Extract the (x, y) coordinate from the center of the cell holding the provided text.  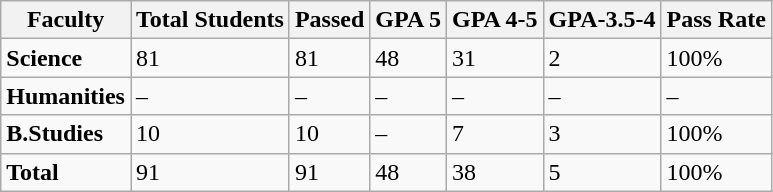
3 (602, 134)
31 (494, 58)
Humanities (66, 96)
Passed (329, 20)
2 (602, 58)
38 (494, 172)
Faculty (66, 20)
GPA 4-5 (494, 20)
7 (494, 134)
Science (66, 58)
5 (602, 172)
Total (66, 172)
B.Studies (66, 134)
Total Students (210, 20)
GPA-3.5-4 (602, 20)
GPA 5 (408, 20)
Pass Rate (716, 20)
